Return the [x, y] coordinate for the center point of the cell that contains the specified text.  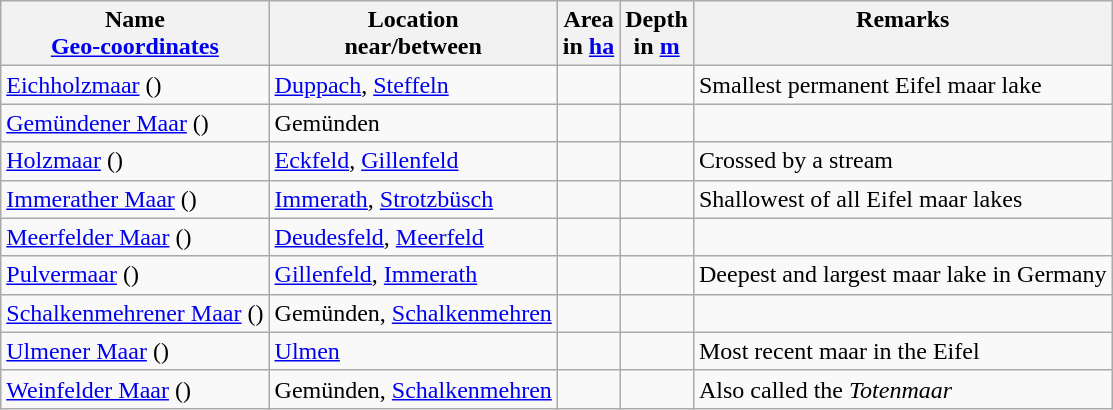
Gemünden [413, 123]
Meerfelder Maar () [135, 237]
Immerath, Strotzbüsch [413, 199]
Most recent maar in the Eifel [902, 351]
Gemündener Maar () [135, 123]
Eckfeld, Gillenfeld [413, 161]
Locationnear/between [413, 34]
Ulmener Maar () [135, 351]
Deepest and largest maar lake in Germany [902, 275]
Duppach, Steffeln [413, 85]
Deudesfeld, Meerfeld [413, 237]
Gillenfeld, Immerath [413, 275]
Also called the Totenmaar [902, 389]
Eichholzmaar () [135, 85]
Schalkenmehrener Maar () [135, 313]
Weinfelder Maar () [135, 389]
Smallest permanent Eifel maar lake [902, 85]
Shallowest of all Eifel maar lakes [902, 199]
NameGeo-coordinates [135, 34]
Pulvermaar () [135, 275]
Holzmaar () [135, 161]
Depthin m [657, 34]
Ulmen [413, 351]
Crossed by a stream [902, 161]
Remarks [902, 34]
Areain ha [588, 34]
Immerather Maar () [135, 199]
